Determine the [x, y] coordinate at the center of the cell enclosing the given text.  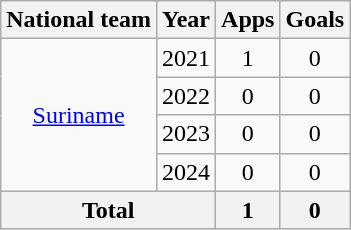
Apps [248, 20]
Goals [315, 20]
2023 [186, 134]
Suriname [79, 115]
2021 [186, 58]
2022 [186, 96]
National team [79, 20]
2024 [186, 172]
Year [186, 20]
Total [108, 210]
